For the text-containing cell, return its midpoint in [x, y] coordinate format. 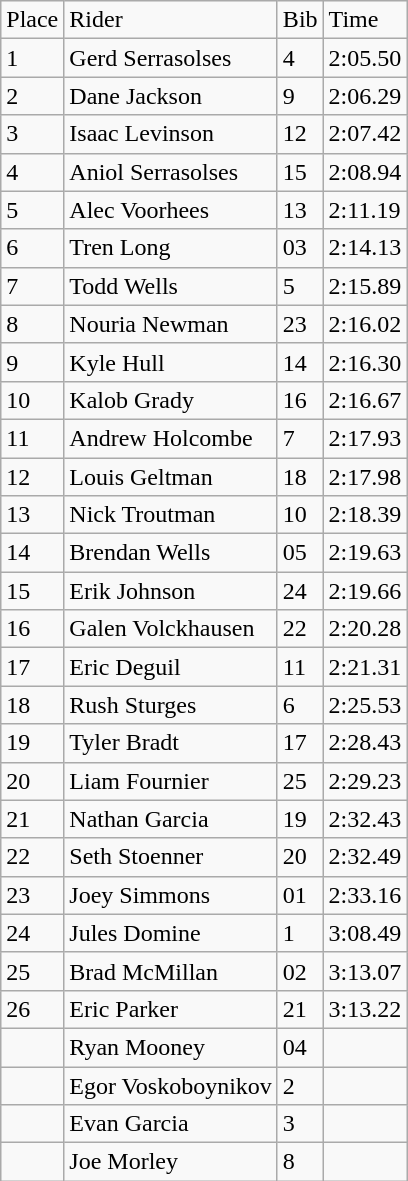
Joey Simmons [171, 895]
2:14.13 [365, 248]
01 [300, 895]
Joe Morley [171, 1162]
2:29.23 [365, 781]
3:13.22 [365, 1009]
2:16.02 [365, 324]
03 [300, 248]
Time [365, 20]
Evan Garcia [171, 1124]
2:17.98 [365, 477]
02 [300, 971]
2:17.93 [365, 438]
Gerd Serrasolses [171, 58]
Place [32, 20]
2:11.19 [365, 210]
Andrew Holcombe [171, 438]
Kyle Hull [171, 362]
2:08.94 [365, 172]
Liam Fournier [171, 781]
Tren Long [171, 248]
Todd Wells [171, 286]
Alec Voorhees [171, 210]
Louis Geltman [171, 477]
3:08.49 [365, 933]
2:21.31 [365, 667]
Egor Voskoboynikov [171, 1085]
2:19.63 [365, 553]
Eric Parker [171, 1009]
2:15.89 [365, 286]
04 [300, 1047]
2:05.50 [365, 58]
05 [300, 553]
Aniol Serrasolses [171, 172]
Brendan Wells [171, 553]
Ryan Mooney [171, 1047]
Galen Volckhausen [171, 629]
3:13.07 [365, 971]
2:06.29 [365, 96]
Rush Sturges [171, 705]
2:32.49 [365, 857]
2:28.43 [365, 743]
Kalob Grady [171, 400]
Bib [300, 20]
2:16.67 [365, 400]
Seth Stoenner [171, 857]
2:16.30 [365, 362]
Nick Troutman [171, 515]
Jules Domine [171, 933]
Tyler Bradt [171, 743]
2:19.66 [365, 591]
2:33.16 [365, 895]
Nouria Newman [171, 324]
2:32.43 [365, 819]
26 [32, 1009]
Erik Johnson [171, 591]
Brad McMillan [171, 971]
Dane Jackson [171, 96]
2:20.28 [365, 629]
Rider [171, 20]
Eric Deguil [171, 667]
Isaac Levinson [171, 134]
2:07.42 [365, 134]
2:18.39 [365, 515]
2:25.53 [365, 705]
Nathan Garcia [171, 819]
